Return the [X, Y] coordinate for the center point of the cell that contains the specified text.  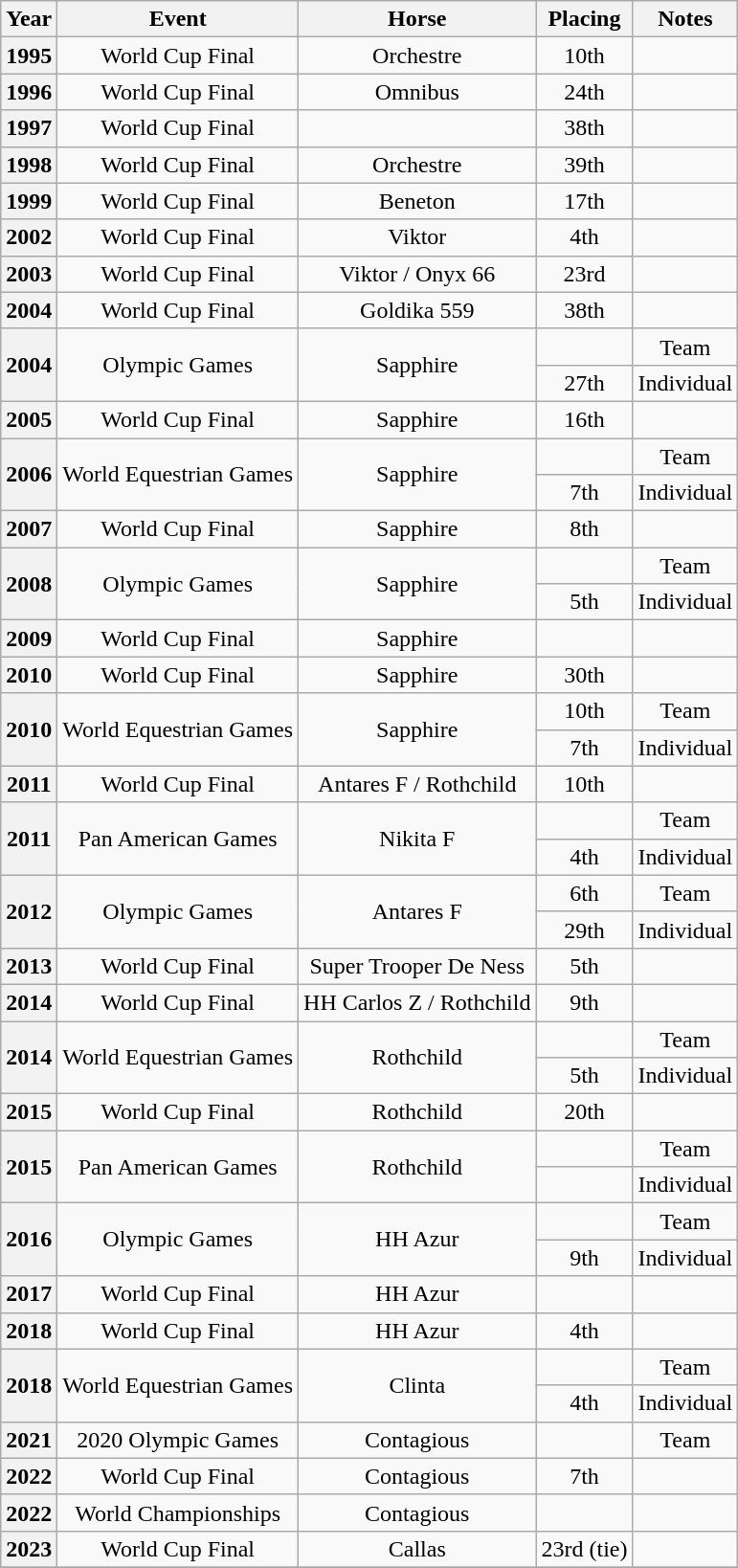
2013 [29, 966]
World Championships [178, 1512]
20th [584, 1112]
2017 [29, 1294]
Notes [685, 19]
2020 Olympic Games [178, 1440]
8th [584, 529]
2021 [29, 1440]
Omnibus [417, 92]
1997 [29, 128]
Placing [584, 19]
Goldika 559 [417, 310]
Beneton [417, 201]
39th [584, 165]
2006 [29, 475]
23rd (tie) [584, 1549]
2007 [29, 529]
16th [584, 419]
Super Trooper De Ness [417, 966]
Nikita F [417, 839]
2012 [29, 911]
1998 [29, 165]
27th [584, 383]
2008 [29, 584]
Viktor / Onyx 66 [417, 274]
2023 [29, 1549]
30th [584, 675]
1995 [29, 56]
23rd [584, 274]
Viktor [417, 237]
6th [584, 893]
1999 [29, 201]
2003 [29, 274]
Horse [417, 19]
2016 [29, 1240]
2005 [29, 419]
Callas [417, 1549]
29th [584, 930]
Year [29, 19]
2002 [29, 237]
17th [584, 201]
Event [178, 19]
Clinta [417, 1385]
HH Carlos Z / Rothchild [417, 1002]
1996 [29, 92]
Antares F / Rothchild [417, 784]
Antares F [417, 911]
24th [584, 92]
2009 [29, 638]
